Provide the [x, y] coordinate of the cell's center where the given text is located.  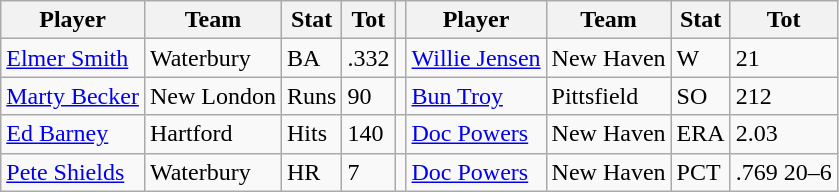
Pete Shields [73, 172]
W [700, 58]
PCT [700, 172]
Bun Troy [476, 96]
Runs [311, 96]
BA [311, 58]
2.03 [784, 134]
New London [212, 96]
.332 [368, 58]
HR [311, 172]
Hartford [212, 134]
Hits [311, 134]
7 [368, 172]
Willie Jensen [476, 58]
ERA [700, 134]
140 [368, 134]
Ed Barney [73, 134]
21 [784, 58]
212 [784, 96]
90 [368, 96]
.769 20–6 [784, 172]
Marty Becker [73, 96]
Pittsfield [608, 96]
Elmer Smith [73, 58]
SO [700, 96]
